Find where the given text appears and provide that cell's center as (X, Y) coordinate. 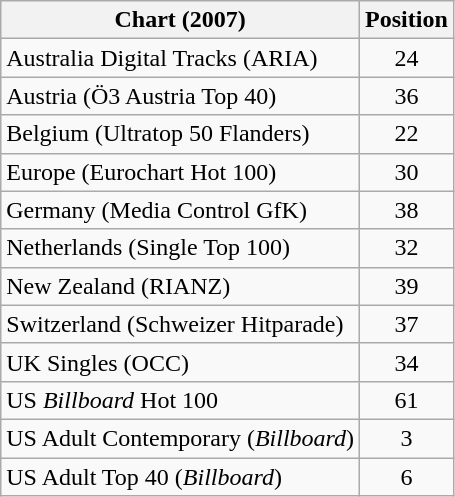
Chart (2007) (180, 20)
Belgium (Ultratop 50 Flanders) (180, 134)
Australia Digital Tracks (ARIA) (180, 58)
22 (407, 134)
32 (407, 248)
61 (407, 400)
36 (407, 96)
39 (407, 286)
Austria (Ö3 Austria Top 40) (180, 96)
24 (407, 58)
US Billboard Hot 100 (180, 400)
US Adult Top 40 (Billboard) (180, 477)
Position (407, 20)
30 (407, 172)
Europe (Eurochart Hot 100) (180, 172)
US Adult Contemporary (Billboard) (180, 438)
Germany (Media Control GfK) (180, 210)
6 (407, 477)
34 (407, 362)
3 (407, 438)
UK Singles (OCC) (180, 362)
New Zealand (RIANZ) (180, 286)
38 (407, 210)
37 (407, 324)
Switzerland (Schweizer Hitparade) (180, 324)
Netherlands (Single Top 100) (180, 248)
